Return [X, Y] of the center of cell containing provided text 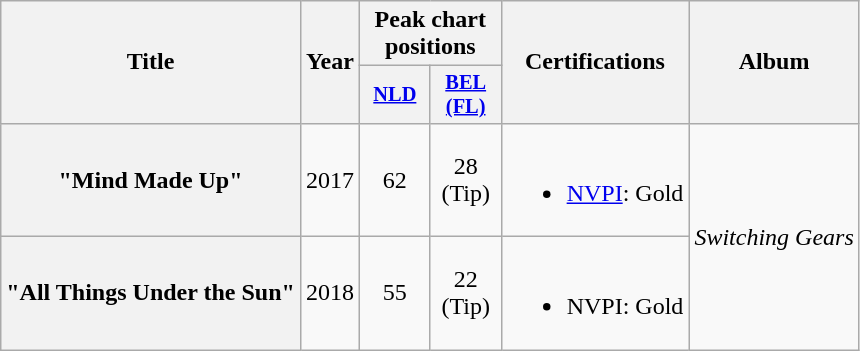
NLD [394, 95]
BEL (FL) [466, 95]
28 (Tip) [466, 180]
2018 [330, 294]
"All Things Under the Sun" [151, 294]
Peak chart positions [430, 34]
Title [151, 62]
62 [394, 180]
22 (Tip) [466, 294]
Year [330, 62]
Album [774, 62]
55 [394, 294]
"Mind Made Up" [151, 180]
Switching Gears [774, 236]
2017 [330, 180]
Certifications [595, 62]
